Return the (x, y) coordinate for the center point of the cell that contains the specified text.  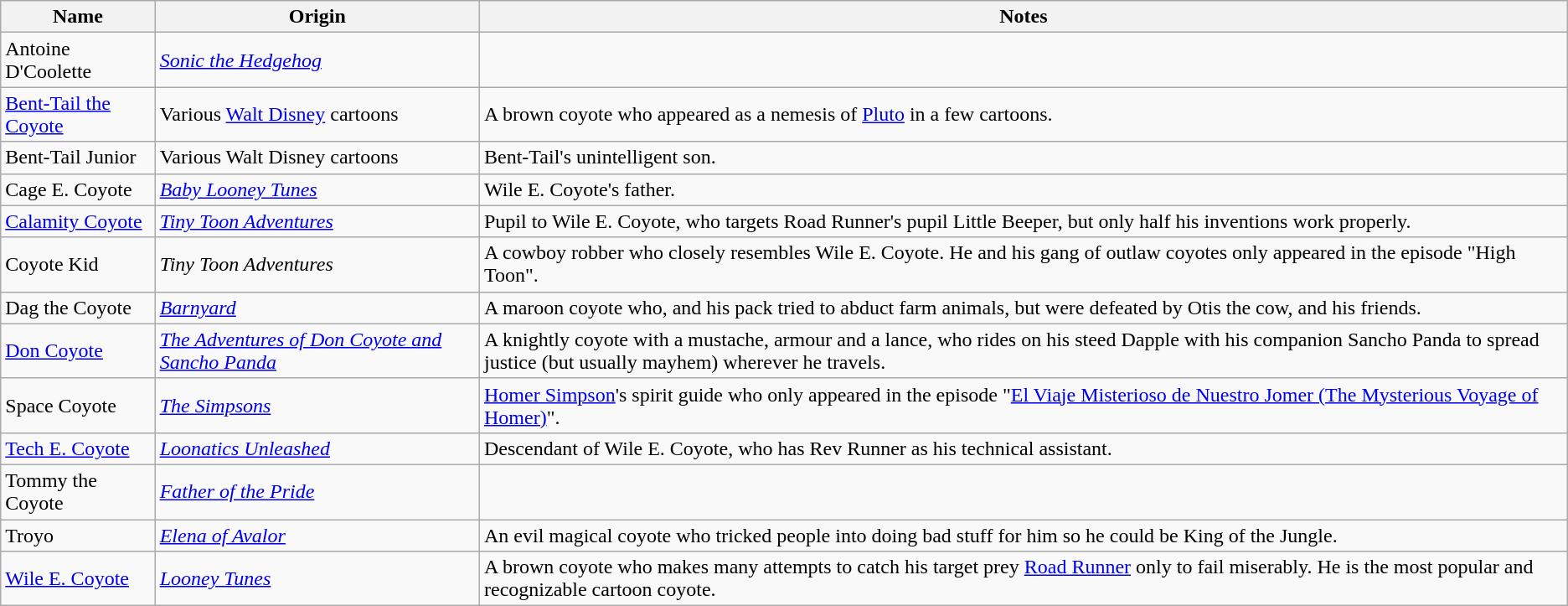
Space Coyote (78, 406)
Pupil to Wile E. Coyote, who targets Road Runner's pupil Little Beeper, but only half his inventions work properly. (1024, 221)
Antoine D'Coolette (78, 60)
Loonatics Unleashed (317, 448)
Notes (1024, 17)
Wile E. Coyote's father. (1024, 189)
Cage E. Coyote (78, 189)
Name (78, 17)
Barnyard (317, 308)
Troyo (78, 536)
A cowboy robber who closely resembles Wile E. Coyote. He and his gang of outlaw coyotes only appeared in the episode "High Toon". (1024, 265)
Descendant of Wile E. Coyote, who has Rev Runner as his technical assistant. (1024, 448)
Calamity Coyote (78, 221)
Sonic the Hedgehog (317, 60)
The Simpsons (317, 406)
Bent-Tail's unintelligent son. (1024, 158)
Homer Simpson's spirit guide who only appeared in the episode "El Viaje Misterioso de Nuestro Jomer (The Mysterious Voyage of Homer)". (1024, 406)
Don Coyote (78, 350)
A brown coyote who appeared as a nemesis of Pluto in a few cartoons. (1024, 114)
Wile E. Coyote (78, 578)
Coyote Kid (78, 265)
An evil magical coyote who tricked people into doing bad stuff for him so he could be King of the Jungle. (1024, 536)
Dag the Coyote (78, 308)
Elena of Avalor (317, 536)
Tommy the Coyote (78, 491)
Baby Looney Tunes (317, 189)
Bent-Tail the Coyote (78, 114)
A maroon coyote who, and his pack tried to abduct farm animals, but were defeated by Otis the cow, and his friends. (1024, 308)
Father of the Pride (317, 491)
The Adventures of Don Coyote and Sancho Panda (317, 350)
Origin (317, 17)
Tech E. Coyote (78, 448)
Looney Tunes (317, 578)
Bent-Tail Junior (78, 158)
